Detect which cell encompasses the target text, then output its (x, y) center coordinate. 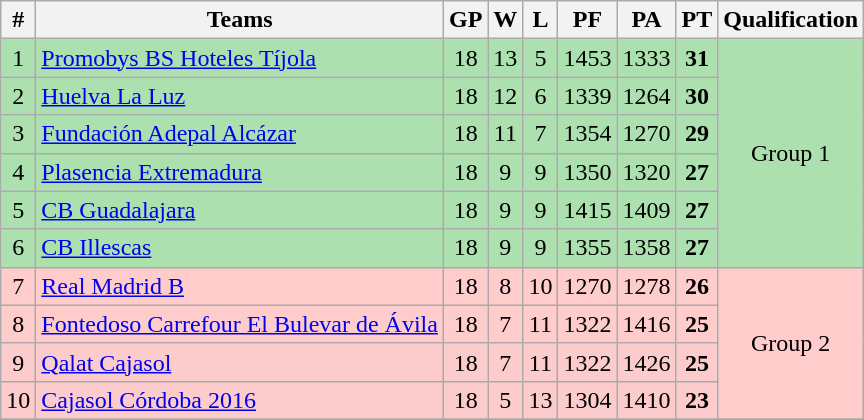
W (506, 20)
GP (465, 20)
12 (506, 96)
1333 (646, 58)
29 (697, 134)
Qualification (791, 20)
26 (697, 286)
1415 (588, 210)
1304 (588, 400)
L (540, 20)
1320 (646, 172)
4 (18, 172)
PA (646, 20)
1264 (646, 96)
CB Illescas (240, 248)
Real Madrid B (240, 286)
1355 (588, 248)
Fontedoso Carrefour El Bulevar de Ávila (240, 324)
1358 (646, 248)
1354 (588, 134)
1416 (646, 324)
3 (18, 134)
CB Guadalajara (240, 210)
Cajasol Córdoba 2016 (240, 400)
31 (697, 58)
1339 (588, 96)
23 (697, 400)
1409 (646, 210)
Teams (240, 20)
Group 2 (791, 343)
Fundación Adepal Alcázar (240, 134)
1278 (646, 286)
Plasencia Extremadura (240, 172)
1410 (646, 400)
Huelva La Luz (240, 96)
Qalat Cajasol (240, 362)
1453 (588, 58)
2 (18, 96)
PF (588, 20)
Group 1 (791, 153)
Promobys BS Hoteles Tíjola (240, 58)
# (18, 20)
1 (18, 58)
PT (697, 20)
1350 (588, 172)
30 (697, 96)
1426 (646, 362)
